Extract the [x, y] coordinate from the center of the cell holding the provided text.  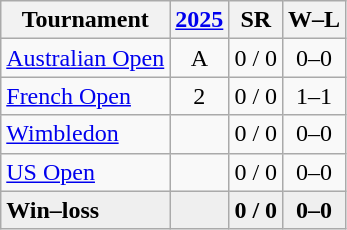
Win–loss [86, 210]
SR [256, 20]
1–1 [314, 96]
Wimbledon [86, 134]
US Open [86, 172]
W–L [314, 20]
French Open [86, 96]
Australian Open [86, 58]
2 [200, 96]
2025 [200, 20]
Tournament [86, 20]
A [200, 58]
